Locate the cell with the specified text and output its [x, y] center coordinate. 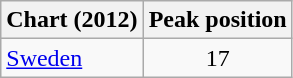
Sweden [72, 58]
Peak position [218, 20]
17 [218, 58]
Chart (2012) [72, 20]
